Output the [x, y] coordinate of the center of the cell containing the given text.  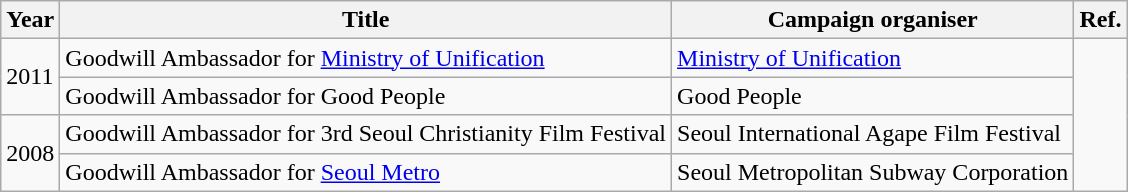
Goodwill Ambassador for Good People [366, 96]
2008 [30, 153]
Seoul Metropolitan Subway Corporation [873, 172]
Title [366, 20]
Year [30, 20]
Goodwill Ambassador for Seoul Metro [366, 172]
Ref. [1100, 20]
Goodwill Ambassador for Ministry of Unification [366, 58]
2011 [30, 77]
Campaign organiser [873, 20]
Seoul International Agape Film Festival [873, 134]
Goodwill Ambassador for 3rd Seoul Christianity Film Festival [366, 134]
Ministry of Unification [873, 58]
Good People [873, 96]
